Identify which cell holds the provided text, then report its (x, y) central coordinate. 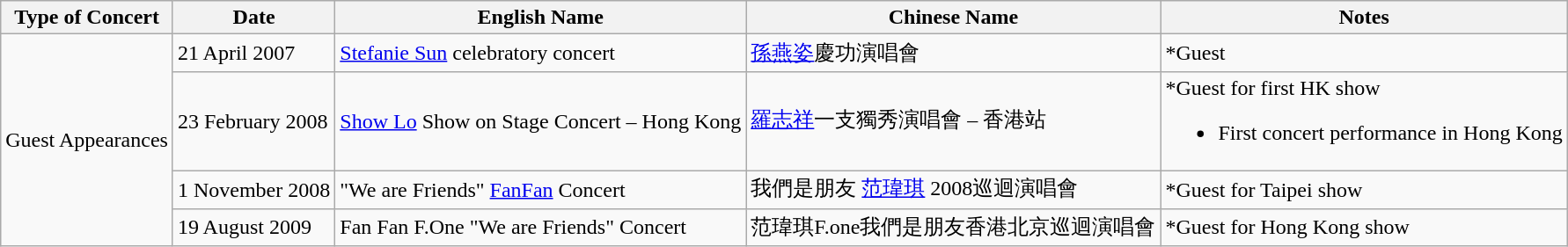
1 November 2008 (253, 190)
English Name (540, 18)
"We are Friends" FanFan Concert (540, 190)
*Guest for Taipei show (1364, 190)
羅志祥一支獨秀演唱會 – 香港站 (954, 121)
*Guest (1364, 53)
范瑋琪F.one我們是朋友香港北京巡迴演唱會 (954, 227)
21 April 2007 (253, 53)
Fan Fan F.One "We are Friends" Concert (540, 227)
*Guest for first HK showFirst concert performance in Hong Kong (1364, 121)
Chinese Name (954, 18)
孫燕姿慶功演唱會 (954, 53)
Notes (1364, 18)
Show Lo Show on Stage Concert – Hong Kong (540, 121)
我們是朋友 范瑋琪 2008巡迴演唱會 (954, 190)
*Guest for Hong Kong show (1364, 227)
Guest Appearances (87, 141)
Date (253, 18)
23 February 2008 (253, 121)
19 August 2009 (253, 227)
Stefanie Sun celebratory concert (540, 53)
Type of Concert (87, 18)
